Locate the cell with the specified text and output its (x, y) center coordinate. 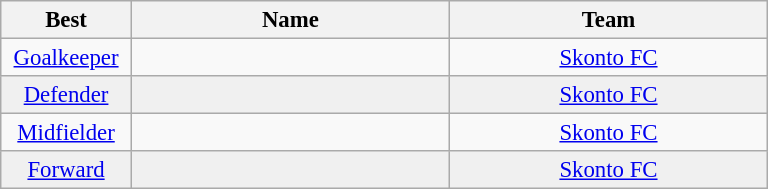
Name (290, 20)
Goalkeeper (66, 58)
Best (66, 20)
Midfielder (66, 133)
Team (608, 20)
Forward (66, 170)
Defender (66, 95)
